Output the (x, y) coordinate of the center of the cell containing the given text.  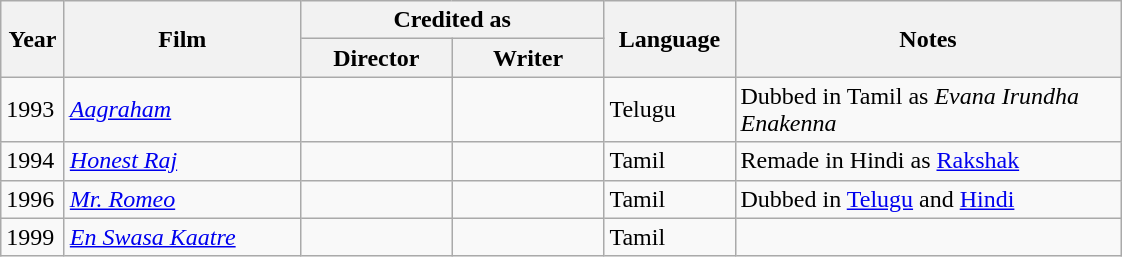
Honest Raj (182, 161)
1993 (33, 110)
Credited as (452, 20)
1994 (33, 161)
1999 (33, 237)
Year (33, 39)
Notes (928, 39)
Language (670, 39)
Film (182, 39)
Mr. Romeo (182, 199)
Aagraham (182, 110)
Remade in Hindi as Rakshak (928, 161)
Dubbed in Telugu and Hindi (928, 199)
Director (376, 58)
En Swasa Kaatre (182, 237)
Writer (528, 58)
1996 (33, 199)
Telugu (670, 110)
Dubbed in Tamil as Evana Irundha Enakenna (928, 110)
